Identify which cell holds the provided text, then report its [x, y] central coordinate. 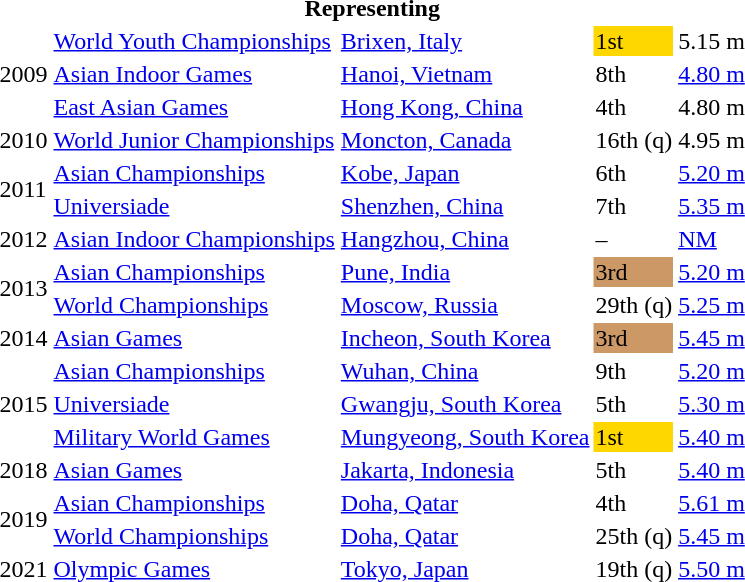
Shenzhen, China [465, 206]
East Asian Games [194, 107]
Military World Games [194, 437]
Wuhan, China [465, 371]
6th [634, 173]
Hanoi, Vietnam [465, 74]
Moncton, Canada [465, 140]
Mungyeong, South Korea [465, 437]
Jakarta, Indonesia [465, 470]
7th [634, 206]
Incheon, South Korea [465, 338]
– [634, 239]
8th [634, 74]
Asian Indoor Championships [194, 239]
25th (q) [634, 536]
Kobe, Japan [465, 173]
Moscow, Russia [465, 305]
Gwangju, South Korea [465, 404]
Brixen, Italy [465, 41]
Hangzhou, China [465, 239]
World Junior Championships [194, 140]
16th (q) [634, 140]
Hong Kong, China [465, 107]
Asian Indoor Games [194, 74]
World Youth Championships [194, 41]
29th (q) [634, 305]
9th [634, 371]
Pune, India [465, 272]
